Detect which cell encompasses the target text, then output its (X, Y) center coordinate. 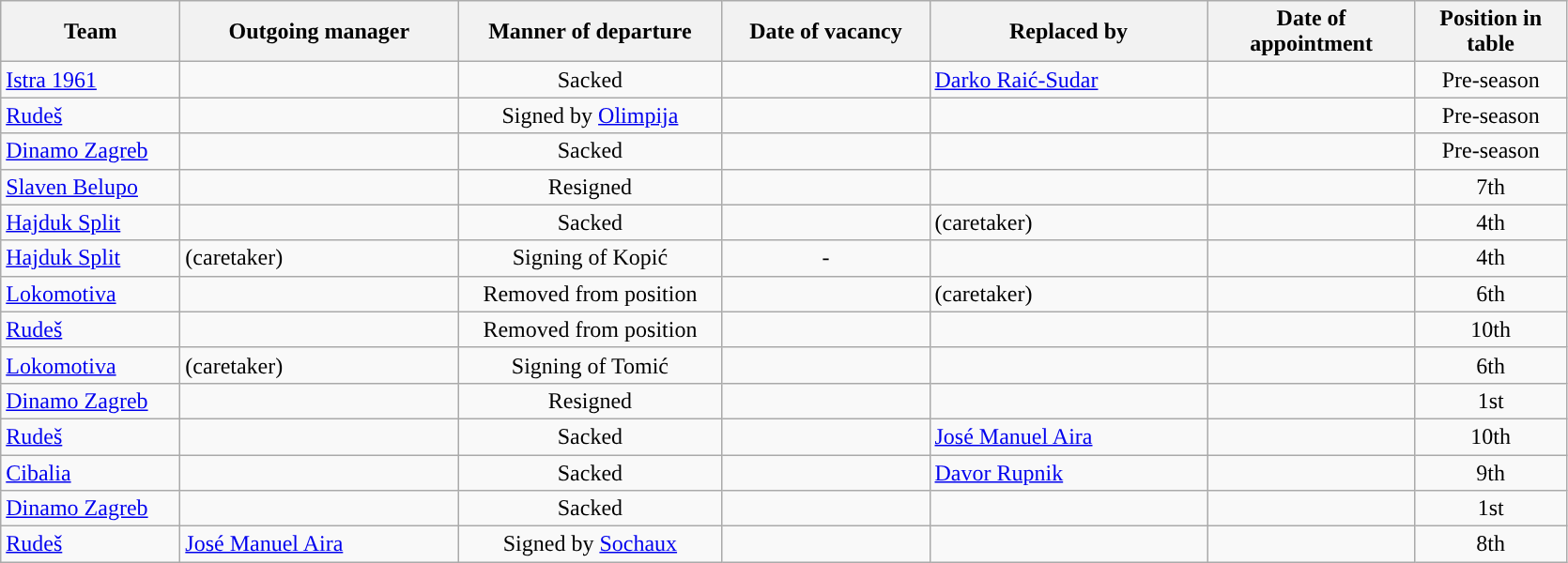
9th (1491, 472)
Team (90, 32)
Slaven Belupo (90, 187)
7th (1491, 187)
Signing of Tomić (590, 365)
Darko Raić-Sudar (1068, 80)
Istra 1961 (90, 80)
Date of vacancy (826, 32)
Manner of departure (590, 32)
Signed by Olimpija (590, 115)
Replaced by (1068, 32)
Cibalia (90, 472)
Position in table (1491, 32)
Signing of Kopić (590, 258)
8th (1491, 544)
Outgoing manager (319, 32)
Davor Rupnik (1068, 472)
Date of appointment (1311, 32)
Signed by Sochaux (590, 544)
- (826, 258)
